Provide the (X, Y) coordinate of the cell's center where the given text is located.  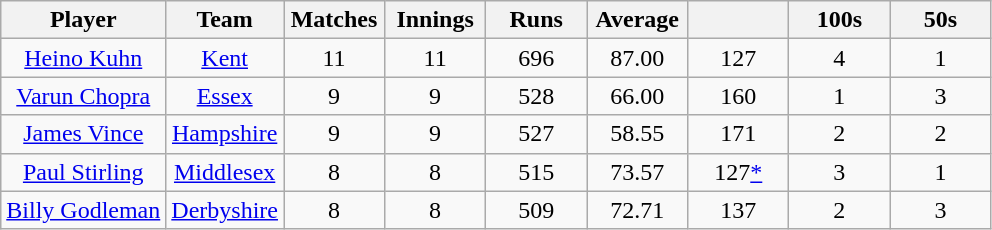
Team (225, 20)
Average (638, 20)
Essex (225, 96)
Player (84, 20)
160 (738, 96)
Heino Kuhn (84, 58)
509 (536, 210)
58.55 (638, 134)
Runs (536, 20)
696 (536, 58)
127 (738, 58)
137 (738, 210)
528 (536, 96)
4 (840, 58)
Kent (225, 58)
Middlesex (225, 172)
100s (840, 20)
73.57 (638, 172)
66.00 (638, 96)
87.00 (638, 58)
127* (738, 172)
Derbyshire (225, 210)
Billy Godleman (84, 210)
171 (738, 134)
Hampshire (225, 134)
Matches (334, 20)
50s (940, 20)
515 (536, 172)
Innings (436, 20)
James Vince (84, 134)
527 (536, 134)
Varun Chopra (84, 96)
72.71 (638, 210)
Paul Stirling (84, 172)
